Capture the cell that displays the provided text and extract its (X, Y) central coordinate. 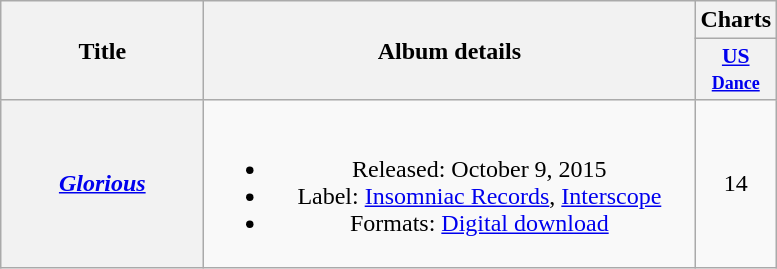
Released: October 9, 2015Label: Insomniac Records, InterscopeFormats: Digital download (450, 184)
USDance (736, 70)
Charts (736, 20)
Glorious (102, 184)
Title (102, 50)
Album details (450, 50)
14 (736, 184)
